Extract the [X, Y] coordinate from the center of the cell holding the provided text.  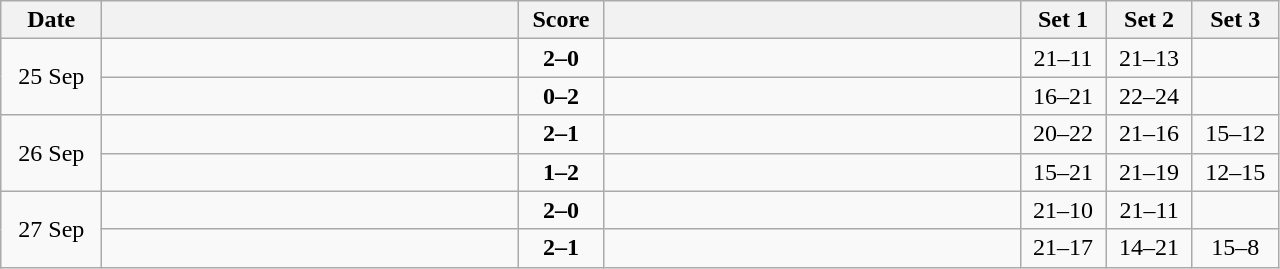
21–13 [1149, 58]
12–15 [1235, 172]
Set 1 [1063, 20]
21–10 [1063, 210]
Score [561, 20]
14–21 [1149, 248]
15–12 [1235, 134]
0–2 [561, 96]
21–16 [1149, 134]
Set 3 [1235, 20]
20–22 [1063, 134]
27 Sep [52, 229]
22–24 [1149, 96]
15–21 [1063, 172]
16–21 [1063, 96]
21–19 [1149, 172]
26 Sep [52, 153]
15–8 [1235, 248]
21–17 [1063, 248]
25 Sep [52, 77]
Set 2 [1149, 20]
Date [52, 20]
1–2 [561, 172]
